Capture the cell that displays the provided text and extract its (X, Y) central coordinate. 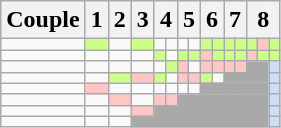
1 (96, 20)
3 (142, 20)
2 (120, 20)
7 (236, 20)
Couple (43, 20)
8 (264, 20)
5 (188, 20)
6 (212, 20)
4 (166, 20)
